For the text-containing cell, return its midpoint in [x, y] coordinate format. 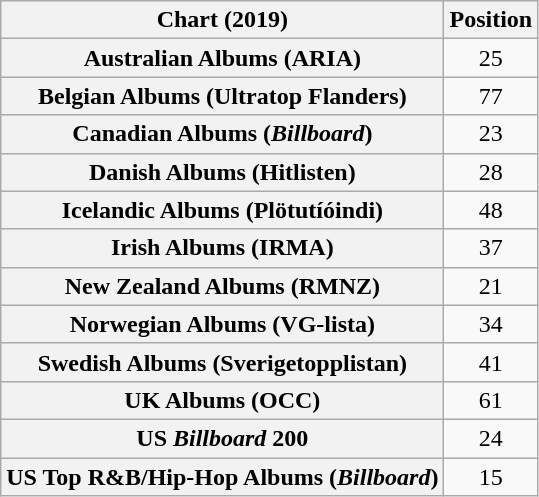
37 [491, 248]
Irish Albums (IRMA) [222, 248]
Belgian Albums (Ultratop Flanders) [222, 96]
New Zealand Albums (RMNZ) [222, 286]
Icelandic Albums (Plötutíóindi) [222, 210]
24 [491, 438]
Canadian Albums (Billboard) [222, 134]
US Top R&B/Hip-Hop Albums (Billboard) [222, 477]
28 [491, 172]
23 [491, 134]
48 [491, 210]
Swedish Albums (Sverigetopplistan) [222, 362]
Danish Albums (Hitlisten) [222, 172]
61 [491, 400]
Norwegian Albums (VG-lista) [222, 324]
34 [491, 324]
US Billboard 200 [222, 438]
25 [491, 58]
15 [491, 477]
21 [491, 286]
Position [491, 20]
77 [491, 96]
Australian Albums (ARIA) [222, 58]
Chart (2019) [222, 20]
UK Albums (OCC) [222, 400]
41 [491, 362]
